For the text-containing cell, return its midpoint in (X, Y) coordinate format. 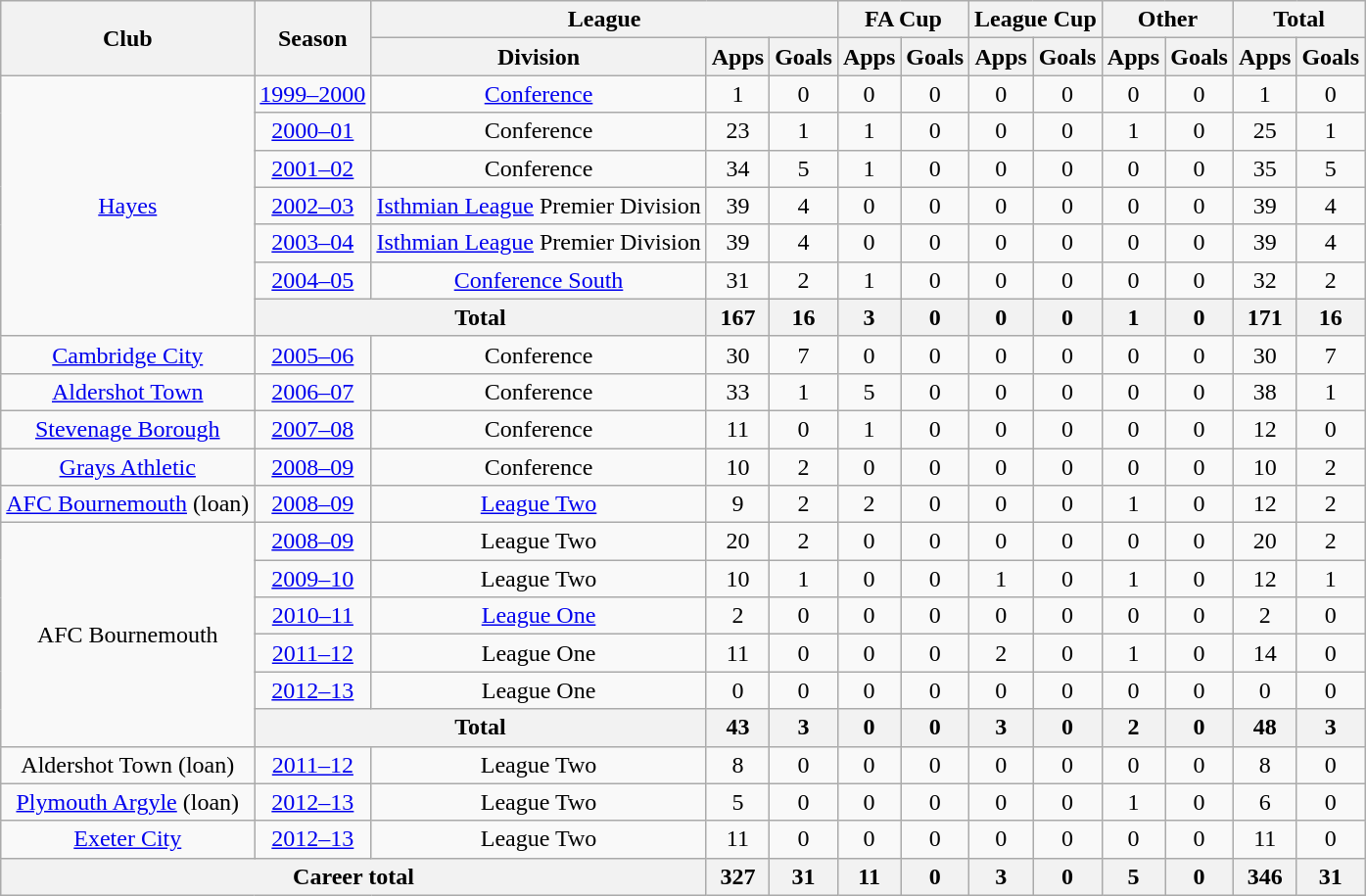
25 (1264, 131)
League Cup (1036, 20)
346 (1264, 876)
Grays Athletic (127, 467)
327 (737, 876)
6 (1264, 802)
2007–08 (313, 429)
2001–02 (313, 168)
Stevenage Borough (127, 429)
2005–06 (313, 354)
2002–03 (313, 206)
171 (1264, 317)
14 (1264, 653)
2000–01 (313, 131)
2010–11 (313, 616)
33 (737, 392)
2006–07 (313, 392)
FA Cup (903, 20)
Aldershot Town (loan) (127, 765)
2003–04 (313, 243)
1999–2000 (313, 94)
Club (127, 38)
Hayes (127, 206)
23 (737, 131)
2009–10 (313, 579)
AFC Bournemouth (127, 635)
32 (1264, 280)
167 (737, 317)
34 (737, 168)
Division (539, 57)
Conference South (539, 280)
Career total (353, 876)
48 (1264, 728)
AFC Bournemouth (loan) (127, 504)
League (605, 20)
Other (1167, 20)
38 (1264, 392)
Plymouth Argyle (loan) (127, 802)
Cambridge City (127, 354)
Aldershot Town (127, 392)
2004–05 (313, 280)
35 (1264, 168)
43 (737, 728)
9 (737, 504)
Exeter City (127, 839)
Season (313, 38)
